Identify which cell holds the provided text, then report its [X, Y] central coordinate. 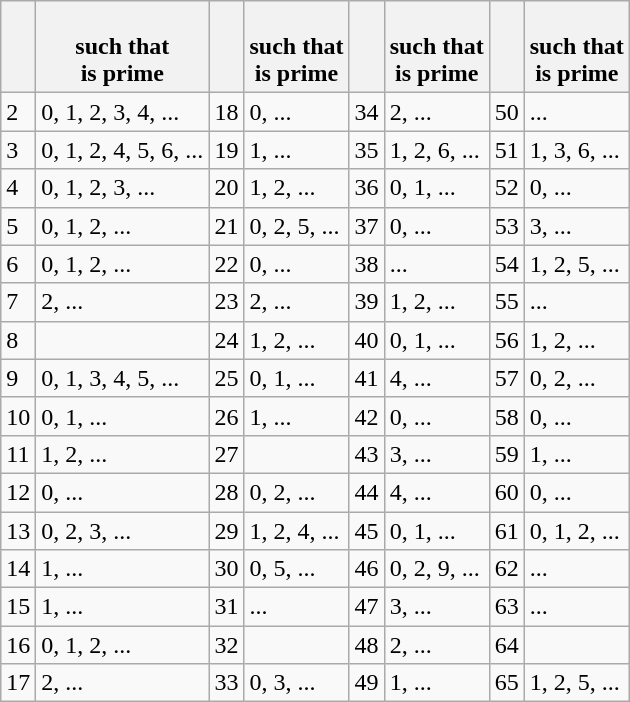
1, 3, 6, ... [576, 150]
33 [226, 683]
8 [18, 340]
1, 2, 4, ... [296, 531]
12 [18, 492]
51 [506, 150]
24 [226, 340]
42 [366, 416]
19 [226, 150]
40 [366, 340]
11 [18, 454]
36 [366, 188]
0, 2, 5, ... [296, 226]
64 [506, 645]
38 [366, 264]
54 [506, 264]
55 [506, 302]
60 [506, 492]
22 [226, 264]
53 [506, 226]
56 [506, 340]
31 [226, 607]
46 [366, 569]
49 [366, 683]
6 [18, 264]
10 [18, 416]
43 [366, 454]
48 [366, 645]
45 [366, 531]
7 [18, 302]
0, 3, ... [296, 683]
57 [506, 378]
39 [366, 302]
52 [506, 188]
0, 1, 2, 3, ... [122, 188]
61 [506, 531]
21 [226, 226]
17 [18, 683]
63 [506, 607]
28 [226, 492]
0, 1, 3, 4, 5, ... [122, 378]
65 [506, 683]
3 [18, 150]
18 [226, 112]
27 [226, 454]
15 [18, 607]
59 [506, 454]
14 [18, 569]
50 [506, 112]
26 [226, 416]
30 [226, 569]
5 [18, 226]
9 [18, 378]
2 [18, 112]
58 [506, 416]
0, 1, 2, 3, 4, ... [122, 112]
62 [506, 569]
44 [366, 492]
0, 1, 2, 4, 5, 6, ... [122, 150]
37 [366, 226]
4 [18, 188]
0, 5, ... [296, 569]
16 [18, 645]
0, 2, 3, ... [122, 531]
0, 2, 9, ... [436, 569]
41 [366, 378]
23 [226, 302]
20 [226, 188]
1, 2, 6, ... [436, 150]
47 [366, 607]
34 [366, 112]
35 [366, 150]
13 [18, 531]
29 [226, 531]
32 [226, 645]
25 [226, 378]
